Identify which cell holds the provided text, then report its (x, y) central coordinate. 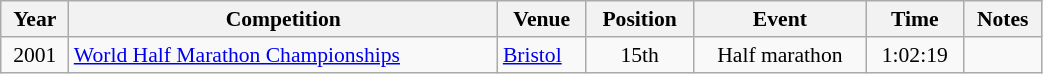
Notes (1002, 19)
Venue (542, 19)
Half marathon (780, 55)
Event (780, 19)
World Half Marathon Championships (284, 55)
Competition (284, 19)
Bristol (542, 55)
Year (35, 19)
1:02:19 (914, 55)
15th (640, 55)
2001 (35, 55)
Time (914, 19)
Position (640, 19)
